Detect which cell encompasses the target text, then output its (x, y) center coordinate. 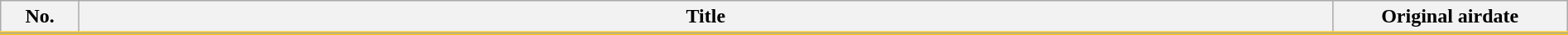
No. (40, 17)
Title (705, 17)
Original airdate (1450, 17)
